Output the (X, Y) coordinate of the center of the cell containing the given text.  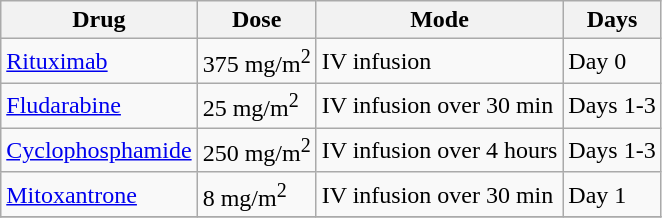
Drug (99, 20)
25 mg/m2 (256, 106)
IV infusion over 4 hours (440, 150)
Mitoxantrone (99, 194)
375 mg/m2 (256, 62)
Cyclophosphamide (99, 150)
Fludarabine (99, 106)
Dose (256, 20)
Rituximab (99, 62)
Mode (440, 20)
Day 0 (612, 62)
Day 1 (612, 194)
Days (612, 20)
250 mg/m2 (256, 150)
8 mg/m2 (256, 194)
IV infusion (440, 62)
